Provide the [X, Y] coordinate of the cell's center where the given text is located.  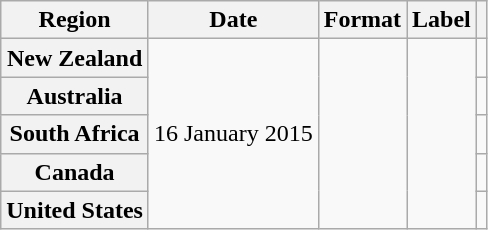
Canada [75, 172]
Label [442, 20]
United States [75, 210]
Region [75, 20]
South Africa [75, 134]
Format [362, 20]
Australia [75, 96]
Date [233, 20]
New Zealand [75, 58]
16 January 2015 [233, 134]
